Identify which cell holds the provided text, then report its [X, Y] central coordinate. 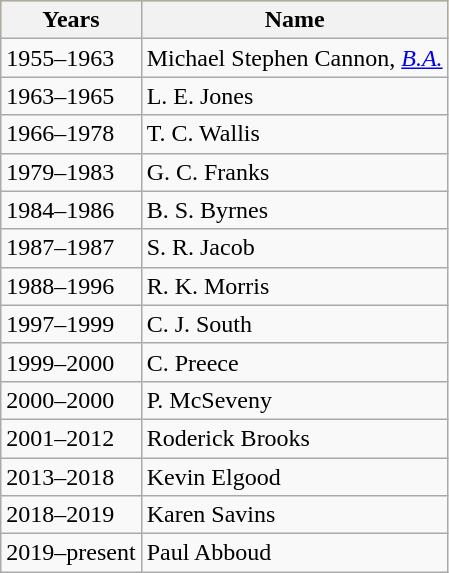
G. C. Franks [294, 172]
L. E. Jones [294, 96]
1984–1986 [71, 210]
B. S. Byrnes [294, 210]
2001–2012 [71, 438]
2018–2019 [71, 515]
Kevin Elgood [294, 477]
T. C. Wallis [294, 134]
2019–present [71, 553]
Karen Savins [294, 515]
C. Preece [294, 362]
Michael Stephen Cannon, B.A. [294, 58]
2000–2000 [71, 400]
2013–2018 [71, 477]
Paul Abboud [294, 553]
1999–2000 [71, 362]
C. J. South [294, 324]
R. K. Morris [294, 286]
Roderick Brooks [294, 438]
Name [294, 20]
Years [71, 20]
1987–1987 [71, 248]
P. McSeveny [294, 400]
1988–1996 [71, 286]
1966–1978 [71, 134]
1997–1999 [71, 324]
S. R. Jacob [294, 248]
1955–1963 [71, 58]
1963–1965 [71, 96]
1979–1983 [71, 172]
